Provide the [X, Y] coordinate of the cell's center where the given text is located.  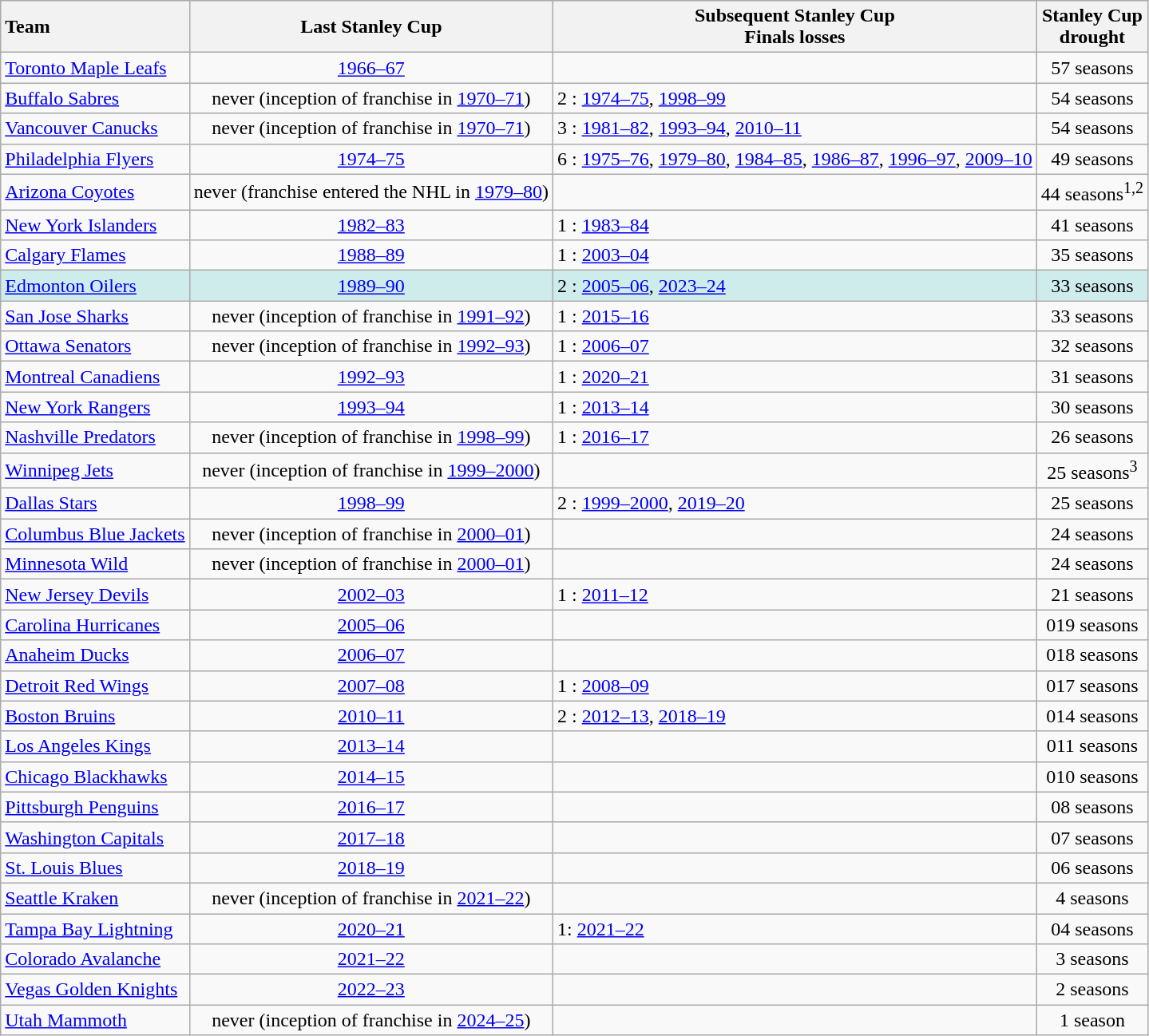
never (inception of franchise in 2024–25) [370, 1020]
4 seasons [1092, 898]
30 seasons [1092, 407]
never (franchise entered the NHL in 1979–80) [370, 192]
never (inception of franchise in 1991–92) [370, 316]
1 : 2011–12 [794, 595]
Vegas Golden Knights [95, 990]
Detroit Red Wings [95, 686]
2016–17 [370, 807]
2021–22 [370, 959]
017 seasons [1092, 686]
Stanley Cupdrought [1092, 27]
Utah Mammoth [95, 1020]
Arizona Coyotes [95, 192]
San Jose Sharks [95, 316]
1982–83 [370, 225]
Boston Bruins [95, 716]
Last Stanley Cup [370, 27]
2007–08 [370, 686]
Calgary Flames [95, 255]
Winnipeg Jets [95, 471]
2005–06 [370, 625]
1998–99 [370, 504]
1 : 1983–84 [794, 225]
6 : 1975–76, 1979–80, 1984–85, 1986–87, 1996–97, 2009–10 [794, 159]
Los Angeles Kings [95, 746]
31 seasons [1092, 377]
32 seasons [1092, 346]
never (inception of franchise in 1992–93) [370, 346]
St. Louis Blues [95, 868]
Chicago Blackhawks [95, 777]
1988–89 [370, 255]
Montreal Canadiens [95, 377]
1974–75 [370, 159]
3 : 1981–82, 1993–94, 2010–11 [794, 129]
010 seasons [1092, 777]
Washington Capitals [95, 837]
never (inception of franchise in 2021–22) [370, 898]
Minnesota Wild [95, 564]
1992–93 [370, 377]
2 seasons [1092, 990]
57 seasons [1092, 68]
1: 2021–22 [794, 929]
2 : 2012–13, 2018–19 [794, 716]
1 : 2003–04 [794, 255]
3 seasons [1092, 959]
1966–67 [370, 68]
Philadelphia Flyers [95, 159]
Colorado Avalanche [95, 959]
Seattle Kraken [95, 898]
1 season [1092, 1020]
Nashville Predators [95, 437]
44 seasons1,2 [1092, 192]
1989–90 [370, 286]
49 seasons [1092, 159]
Edmonton Oilers [95, 286]
1993–94 [370, 407]
Pittsburgh Penguins [95, 807]
Vancouver Canucks [95, 129]
Buffalo Sabres [95, 98]
Anaheim Ducks [95, 655]
Subsequent Stanley CupFinals losses [794, 27]
2 : 2005–06, 2023–24 [794, 286]
014 seasons [1092, 716]
Toronto Maple Leafs [95, 68]
New Jersey Devils [95, 595]
2010–11 [370, 716]
07 seasons [1092, 837]
2022–23 [370, 990]
2020–21 [370, 929]
New York Rangers [95, 407]
never (inception of franchise in 1999–2000) [370, 471]
Dallas Stars [95, 504]
Team [95, 27]
25 seasons [1092, 504]
41 seasons [1092, 225]
New York Islanders [95, 225]
Carolina Hurricanes [95, 625]
21 seasons [1092, 595]
06 seasons [1092, 868]
never (inception of franchise in 1998–99) [370, 437]
2 : 1974–75, 1998–99 [794, 98]
08 seasons [1092, 807]
35 seasons [1092, 255]
2013–14 [370, 746]
2017–18 [370, 837]
2002–03 [370, 595]
04 seasons [1092, 929]
1 : 2020–21 [794, 377]
018 seasons [1092, 655]
2 : 1999–2000, 2019–20 [794, 504]
1 : 2008–09 [794, 686]
2018–19 [370, 868]
Columbus Blue Jackets [95, 534]
019 seasons [1092, 625]
2006–07 [370, 655]
2014–15 [370, 777]
Tampa Bay Lightning [95, 929]
Ottawa Senators [95, 346]
26 seasons [1092, 437]
1 : 2016–17 [794, 437]
25 seasons3 [1092, 471]
1 : 2006–07 [794, 346]
011 seasons [1092, 746]
1 : 2013–14 [794, 407]
1 : 2015–16 [794, 316]
